Output the (x, y) coordinate of the center of the cell containing the given text.  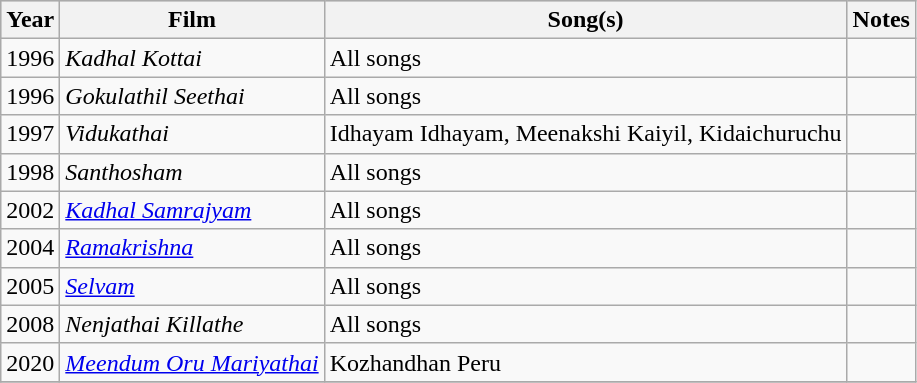
Kadhal Samrajyam (192, 210)
Meendum Oru Mariyathai (192, 362)
Nenjathai Killathe (192, 324)
2004 (30, 248)
Song(s) (586, 20)
1997 (30, 134)
Film (192, 20)
Santhosham (192, 172)
Kozhandhan Peru (586, 362)
Vidukathai (192, 134)
Gokulathil Seethai (192, 96)
Ramakrishna (192, 248)
2008 (30, 324)
Kadhal Kottai (192, 58)
2005 (30, 286)
Notes (881, 20)
1998 (30, 172)
Year (30, 20)
Selvam (192, 286)
Idhayam Idhayam, Meenakshi Kaiyil, Kidaichuruchu (586, 134)
2020 (30, 362)
2002 (30, 210)
